Locate the cell with the specified text and output its [x, y] center coordinate. 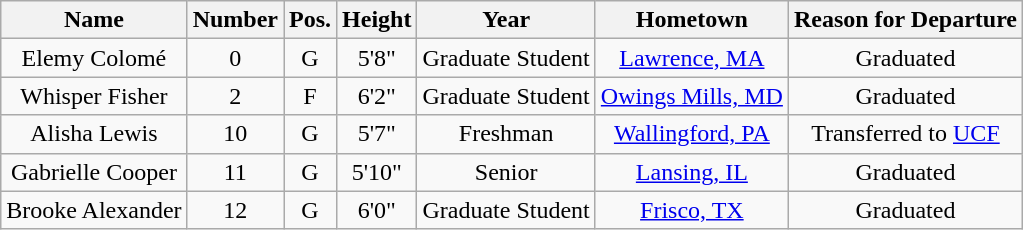
Height [377, 20]
5'10" [377, 172]
Elemy Colomé [94, 58]
Year [506, 20]
5'8" [377, 58]
Reason for Departure [905, 20]
Transferred to UCF [905, 134]
Brooke Alexander [94, 210]
12 [235, 210]
Owings Mills, MD [692, 96]
10 [235, 134]
Alisha Lewis [94, 134]
6'2" [377, 96]
0 [235, 58]
Wallingford, PA [692, 134]
Lawrence, MA [692, 58]
Freshman [506, 134]
Number [235, 20]
11 [235, 172]
Frisco, TX [692, 210]
Whisper Fisher [94, 96]
6'0" [377, 210]
Pos. [310, 20]
2 [235, 96]
5'7" [377, 134]
F [310, 96]
Lansing, IL [692, 172]
Hometown [692, 20]
Gabrielle Cooper [94, 172]
Name [94, 20]
Senior [506, 172]
